Scan for the cell matching the given text and deliver its (x, y) coordinate at center. 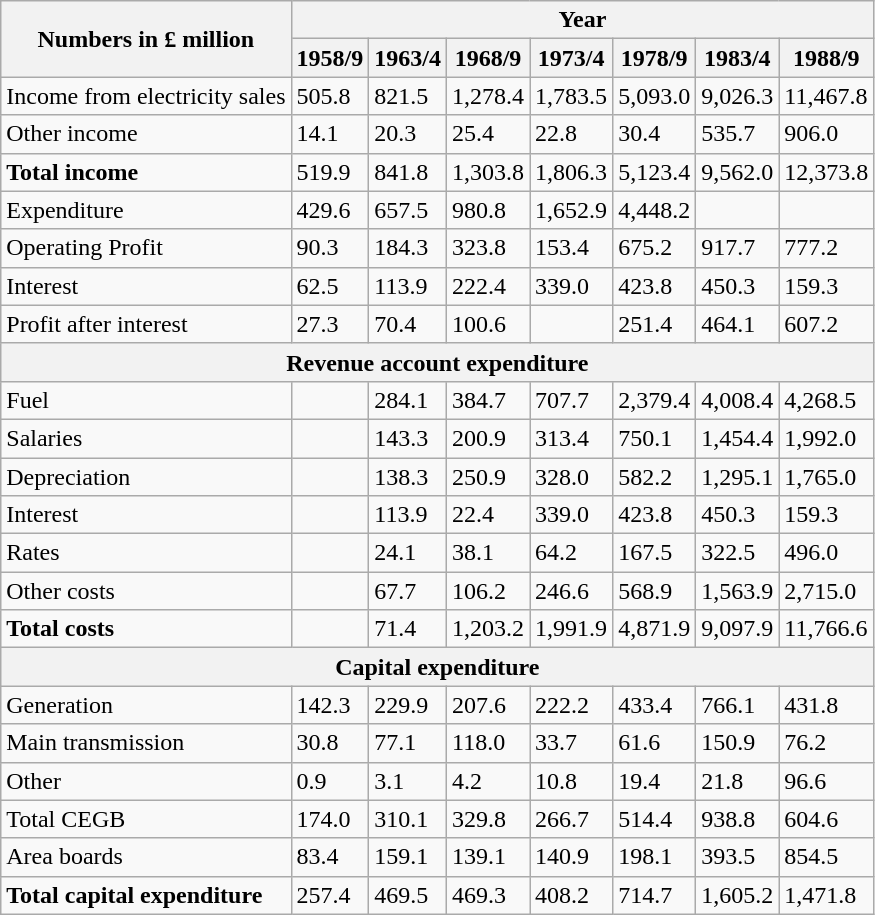
2,379.4 (654, 400)
1,783.5 (572, 96)
707.7 (572, 400)
64.2 (572, 553)
429.6 (330, 210)
20.3 (408, 134)
766.1 (738, 705)
96.6 (826, 781)
1983/4 (738, 58)
313.4 (572, 438)
750.1 (654, 438)
1,471.8 (826, 895)
33.7 (572, 743)
25.4 (488, 134)
24.1 (408, 553)
153.4 (572, 248)
70.4 (408, 324)
384.7 (488, 400)
657.5 (408, 210)
174.0 (330, 819)
30.4 (654, 134)
Depreciation (146, 477)
464.1 (738, 324)
11,766.6 (826, 629)
284.1 (408, 400)
9,026.3 (738, 96)
Total capital expenditure (146, 895)
Expenditure (146, 210)
140.9 (572, 857)
322.5 (738, 553)
Total CEGB (146, 819)
100.6 (488, 324)
139.1 (488, 857)
Revenue account expenditure (438, 362)
Other costs (146, 591)
496.0 (826, 553)
22.4 (488, 515)
714.7 (654, 895)
142.3 (330, 705)
Total income (146, 172)
393.5 (738, 857)
433.4 (654, 705)
1,563.9 (738, 591)
1958/9 (330, 58)
21.8 (738, 781)
5,093.0 (654, 96)
1,454.4 (738, 438)
Profit after interest (146, 324)
12,373.8 (826, 172)
38.1 (488, 553)
10.8 (572, 781)
607.2 (826, 324)
0.9 (330, 781)
30.8 (330, 743)
854.5 (826, 857)
159.1 (408, 857)
604.6 (826, 819)
675.2 (654, 248)
329.8 (488, 819)
Year (582, 20)
1,203.2 (488, 629)
250.9 (488, 477)
251.4 (654, 324)
Fuel (146, 400)
4,871.9 (654, 629)
1,992.0 (826, 438)
514.4 (654, 819)
1963/4 (408, 58)
408.2 (572, 895)
167.5 (654, 553)
906.0 (826, 134)
505.8 (330, 96)
106.2 (488, 591)
Rates (146, 553)
469.3 (488, 895)
1,303.8 (488, 172)
1,278.4 (488, 96)
568.9 (654, 591)
19.4 (654, 781)
184.3 (408, 248)
257.4 (330, 895)
4,448.2 (654, 210)
328.0 (572, 477)
1988/9 (826, 58)
71.4 (408, 629)
14.1 (330, 134)
2,715.0 (826, 591)
Main transmission (146, 743)
90.3 (330, 248)
77.1 (408, 743)
Total costs (146, 629)
22.8 (572, 134)
Operating Profit (146, 248)
310.1 (408, 819)
9,097.9 (738, 629)
841.8 (408, 172)
229.9 (408, 705)
4.2 (488, 781)
266.7 (572, 819)
Other income (146, 134)
9,562.0 (738, 172)
917.7 (738, 248)
Area boards (146, 857)
980.8 (488, 210)
61.6 (654, 743)
431.8 (826, 705)
138.3 (408, 477)
246.6 (572, 591)
938.8 (738, 819)
Income from electricity sales (146, 96)
67.7 (408, 591)
1,295.1 (738, 477)
535.7 (738, 134)
222.4 (488, 286)
777.2 (826, 248)
1,652.9 (572, 210)
27.3 (330, 324)
4,008.4 (738, 400)
4,268.5 (826, 400)
1978/9 (654, 58)
200.9 (488, 438)
1,605.2 (738, 895)
1973/4 (572, 58)
1,765.0 (826, 477)
76.2 (826, 743)
118.0 (488, 743)
207.6 (488, 705)
62.5 (330, 286)
Generation (146, 705)
519.9 (330, 172)
11,467.8 (826, 96)
143.3 (408, 438)
1,991.9 (572, 629)
150.9 (738, 743)
821.5 (408, 96)
Other (146, 781)
1968/9 (488, 58)
3.1 (408, 781)
83.4 (330, 857)
198.1 (654, 857)
222.2 (572, 705)
Capital expenditure (438, 667)
469.5 (408, 895)
582.2 (654, 477)
Numbers in £ million (146, 39)
1,806.3 (572, 172)
5,123.4 (654, 172)
Salaries (146, 438)
323.8 (488, 248)
